Provide the [X, Y] coordinate of the cell's center where the given text is located.  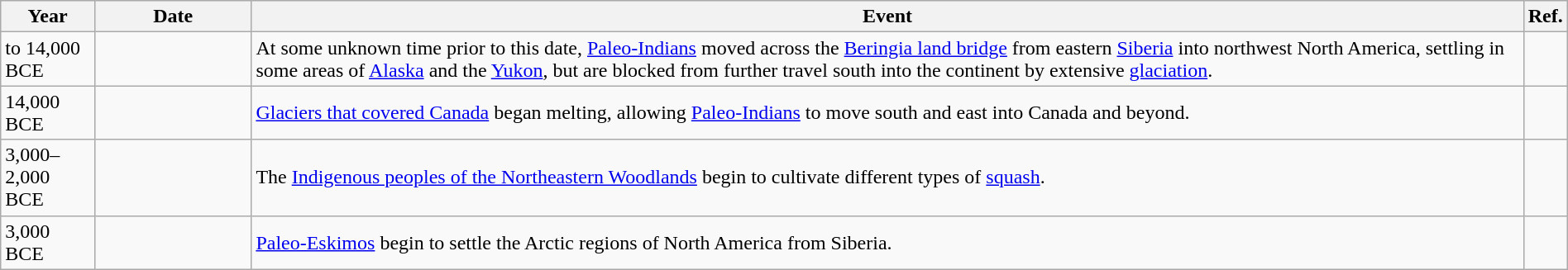
14,000 BCE [48, 112]
to 14,000 BCE [48, 59]
3,000–2,000 BCE [48, 178]
Ref. [1545, 17]
Year [48, 17]
Date [172, 17]
Event [887, 17]
Glaciers that covered Canada began melting, allowing Paleo-Indians to move south and east into Canada and beyond. [887, 112]
3,000 BCE [48, 243]
The Indigenous peoples of the Northeastern Woodlands begin to cultivate different types of squash. [887, 178]
Paleo-Eskimos begin to settle the Arctic regions of North America from Siberia. [887, 243]
